Find where the given text appears and provide that cell's center as [x, y] coordinate. 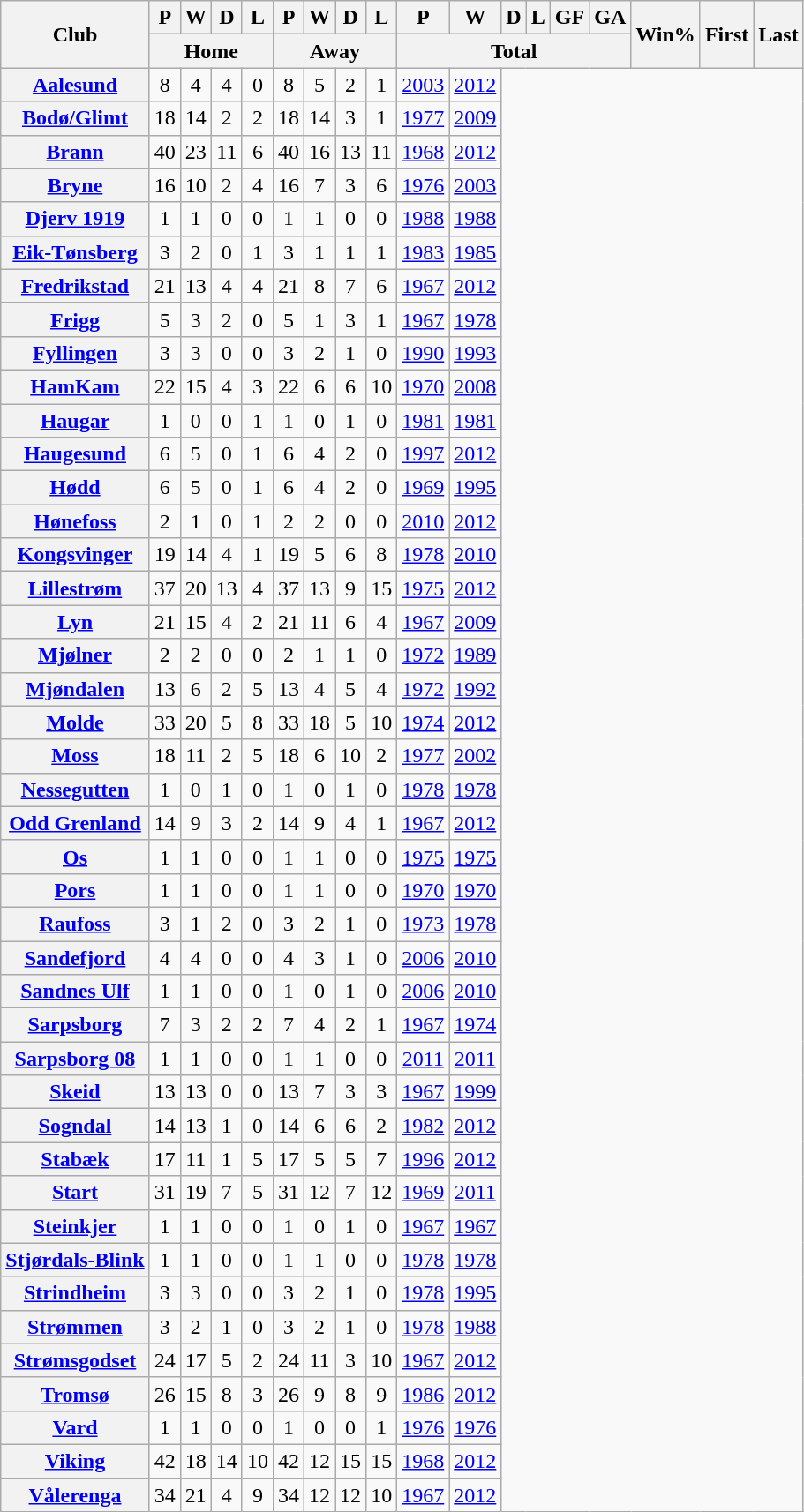
1982 [424, 1126]
Tromsø [75, 1394]
1990 [424, 353]
Haugesund [75, 454]
2002 [475, 756]
1985 [475, 252]
1986 [424, 1394]
Nessegutten [75, 790]
HamKam [75, 386]
Os [75, 857]
Start [75, 1193]
Bodø/Glimt [75, 118]
Sandnes Ulf [75, 992]
Mjølner [75, 655]
Raufoss [75, 924]
Sarpsborg 08 [75, 1059]
Lyn [75, 622]
Win% [665, 34]
Total [514, 51]
Strømmen [75, 1327]
GF [569, 18]
1996 [424, 1159]
Steinkjer [75, 1226]
Vard [75, 1427]
Stjørdals-Blink [75, 1260]
Pors [75, 890]
Sogndal [75, 1126]
Hødd [75, 488]
Viking [75, 1461]
Hønefoss [75, 521]
1992 [475, 689]
First [726, 34]
Odd Grenland [75, 823]
GA [611, 18]
Djerv 1919 [75, 219]
Kongsvinger [75, 555]
2008 [475, 386]
Molde [75, 722]
Moss [75, 756]
Brann [75, 152]
1999 [475, 1092]
Vålerenga [75, 1495]
23 [196, 152]
Bryne [75, 185]
1989 [475, 655]
Strømsgodset [75, 1360]
Frigg [75, 319]
Away [334, 51]
Aalesund [75, 85]
Mjøndalen [75, 689]
1973 [424, 924]
Sandefjord [75, 957]
Lillestrøm [75, 588]
Sarpsborg [75, 1025]
Club [75, 34]
Last [778, 34]
Fredrikstad [75, 286]
1983 [424, 252]
Strindheim [75, 1293]
Eik-Tønsberg [75, 252]
Fyllingen [75, 353]
Stabæk [75, 1159]
Haugar [75, 421]
1993 [475, 353]
1997 [424, 454]
Home [211, 51]
Skeid [75, 1092]
